Provide the [X, Y] coordinate of the cell's center where the given text is located.  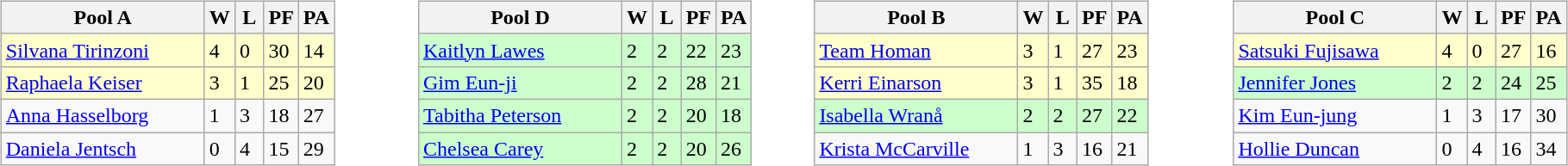
Chelsea Carey [520, 149]
Silvana Tirinzoni [103, 50]
14 [315, 50]
Tabitha Peterson [520, 115]
Pool D [520, 17]
28 [698, 83]
Kim Eun-jung [1335, 115]
17 [1514, 115]
15 [281, 149]
34 [1548, 149]
Daniela Jentsch [103, 149]
Pool A [103, 17]
29 [315, 149]
Kerri Einarson [916, 83]
Raphaela Keiser [103, 83]
Krista McCarville [916, 149]
Kaitlyn Lawes [520, 50]
26 [734, 149]
Team Homan [916, 50]
Satsuki Fujisawa [1335, 50]
Gim Eun-ji [520, 83]
Jennifer Jones [1335, 83]
Hollie Duncan [1335, 149]
Isabella Wranå [916, 115]
Pool B [916, 17]
Anna Hasselborg [103, 115]
35 [1095, 83]
24 [1514, 83]
Pool C [1335, 17]
